Determine the (x, y) coordinate at the center of the cell enclosing the given text.  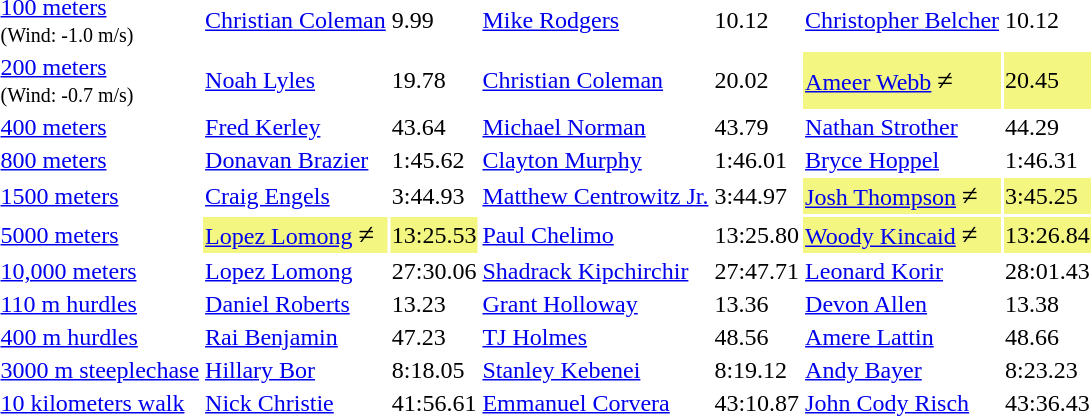
27:30.06 (434, 271)
Fred Kerley (296, 127)
Rai Benjamin (296, 337)
1:45.62 (434, 160)
13:25.53 (434, 235)
3:44.93 (434, 196)
Donavan Brazier (296, 160)
Daniel Roberts (296, 304)
Amere Lattin (902, 337)
Andy Bayer (902, 370)
13.36 (757, 304)
47.23 (434, 337)
Devon Allen (902, 304)
Craig Engels (296, 196)
Nathan Strother (902, 127)
8:18.05 (434, 370)
Ameer Webb ≠ (902, 80)
13:25.80 (757, 235)
TJ Holmes (596, 337)
Lopez Lomong ≠ (296, 235)
Bryce Hoppel (902, 160)
Woody Kincaid ≠ (902, 235)
Lopez Lomong (296, 271)
Grant Holloway (596, 304)
Josh Thompson ≠ (902, 196)
Stanley Kebenei (596, 370)
8:19.12 (757, 370)
43.64 (434, 127)
20.02 (757, 80)
48.56 (757, 337)
3:44.97 (757, 196)
19.78 (434, 80)
Noah Lyles (296, 80)
13.23 (434, 304)
Shadrack Kipchirchir (596, 271)
1:46.01 (757, 160)
Michael Norman (596, 127)
Clayton Murphy (596, 160)
Leonard Korir (902, 271)
Christian Coleman (596, 80)
27:47.71 (757, 271)
Paul Chelimo (596, 235)
Matthew Centrowitz Jr. (596, 196)
43.79 (757, 127)
Hillary Bor (296, 370)
